For the text-containing cell, return its midpoint in [X, Y] coordinate format. 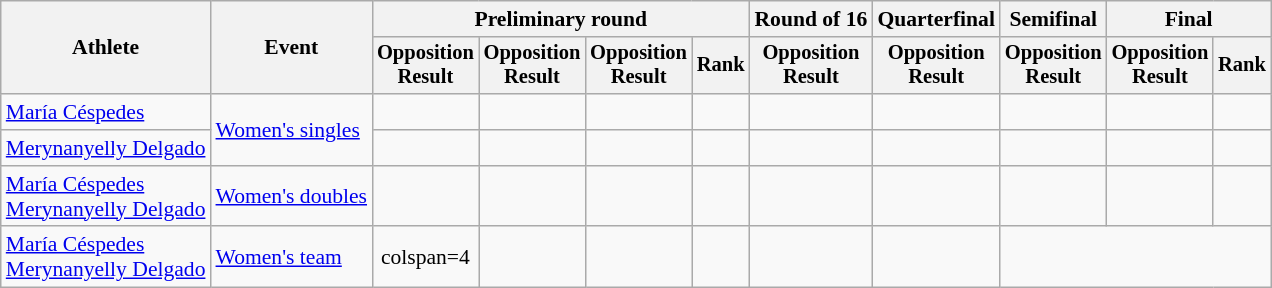
Athlete [106, 48]
María Céspedes [106, 112]
Round of 16 [810, 19]
Event [291, 48]
Preliminary round [560, 19]
Women's doubles [291, 196]
Semifinal [1054, 19]
colspan=4 [426, 258]
Final [1189, 19]
Merynanyelly Delgado [106, 148]
Women's team [291, 258]
Women's singles [291, 130]
Quarterfinal [936, 19]
